Locate the cell with the specified text and output its [x, y] center coordinate. 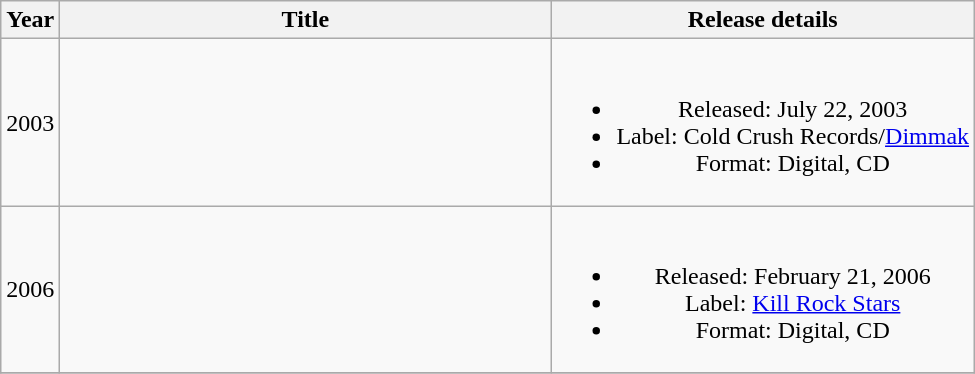
Released: February 21, 2006Label: Kill Rock StarsFormat: Digital, CD [763, 290]
Release details [763, 20]
Released: July 22, 2003Label: Cold Crush Records/DimmakFormat: Digital, CD [763, 122]
2003 [30, 122]
Title [306, 20]
Year [30, 20]
2006 [30, 290]
